Detect which cell encompasses the target text, then output its [X, Y] center coordinate. 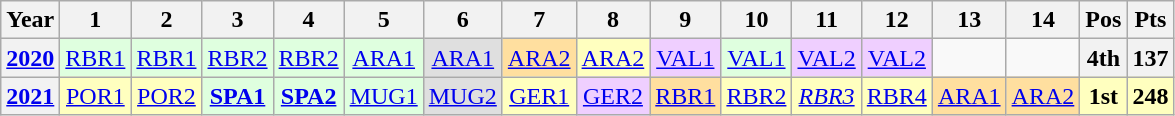
11 [826, 20]
SPA2 [308, 96]
5 [384, 20]
Year [30, 20]
248 [1150, 96]
MUG1 [384, 96]
GER1 [539, 96]
POR1 [96, 96]
GER2 [613, 96]
SPA1 [238, 96]
Pos [1104, 20]
7 [539, 20]
2020 [30, 58]
14 [1043, 20]
10 [756, 20]
Pts [1150, 20]
9 [686, 20]
8 [613, 20]
6 [462, 20]
3 [238, 20]
RBR3 [826, 96]
1 [96, 20]
12 [896, 20]
137 [1150, 58]
2021 [30, 96]
4th [1104, 58]
1st [1104, 96]
POR2 [166, 96]
4 [308, 20]
RBR4 [896, 96]
MUG2 [462, 96]
13 [969, 20]
2 [166, 20]
